Pinpoint the cell where the given text exists, returning its (x, y) midpoint coordinate. 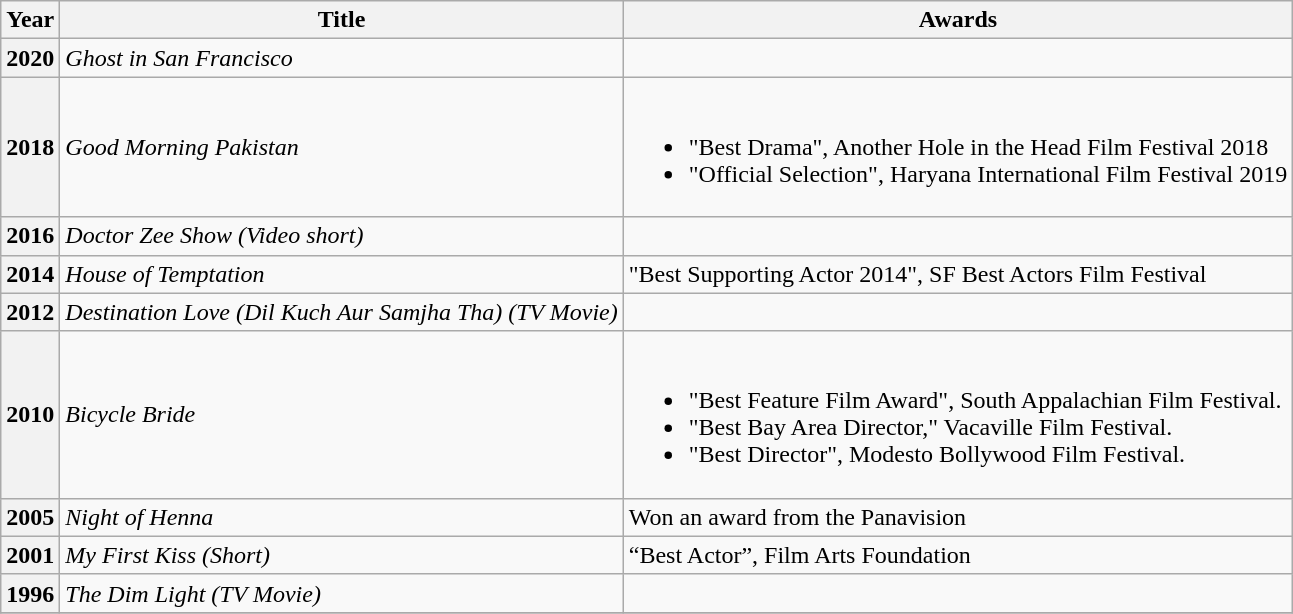
House of Temptation (342, 274)
Title (342, 20)
2014 (30, 274)
Awards (958, 20)
Doctor Zee Show (Video short) (342, 236)
My First Kiss (Short) (342, 555)
2010 (30, 414)
Won an award from the Panavision (958, 517)
2005 (30, 517)
2001 (30, 555)
Night of Henna (342, 517)
Destination Love (Dil Kuch Aur Samjha Tha) (TV Movie) (342, 312)
2012 (30, 312)
Year (30, 20)
"Best Drama", Another Hole in the Head Film Festival 2018 "Official Selection", Haryana International Film Festival 2019 (958, 147)
“Best Actor”, Film Arts Foundation (958, 555)
2018 (30, 147)
Bicycle Bride (342, 414)
"Best Supporting Actor 2014", SF Best Actors Film Festival (958, 274)
Good Morning Pakistan (342, 147)
2020 (30, 58)
2016 (30, 236)
The Dim Light (TV Movie) (342, 593)
Ghost in San Francisco (342, 58)
1996 (30, 593)
